Output the (x, y) coordinate of the center of the cell containing the given text.  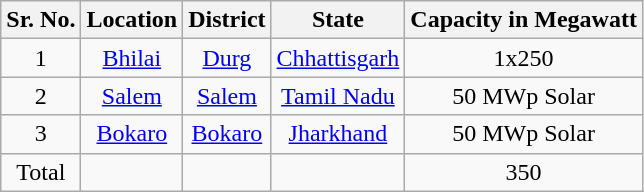
District (227, 20)
1 (41, 58)
Durg (227, 58)
1x250 (524, 58)
Chhattisgarh (338, 58)
Total (41, 172)
Sr. No. (41, 20)
Jharkhand (338, 134)
350 (524, 172)
Tamil Nadu (338, 96)
3 (41, 134)
Capacity in Megawatt (524, 20)
Bhilai (132, 58)
2 (41, 96)
Location (132, 20)
State (338, 20)
